Find where the given text appears and provide that cell's center as (X, Y) coordinate. 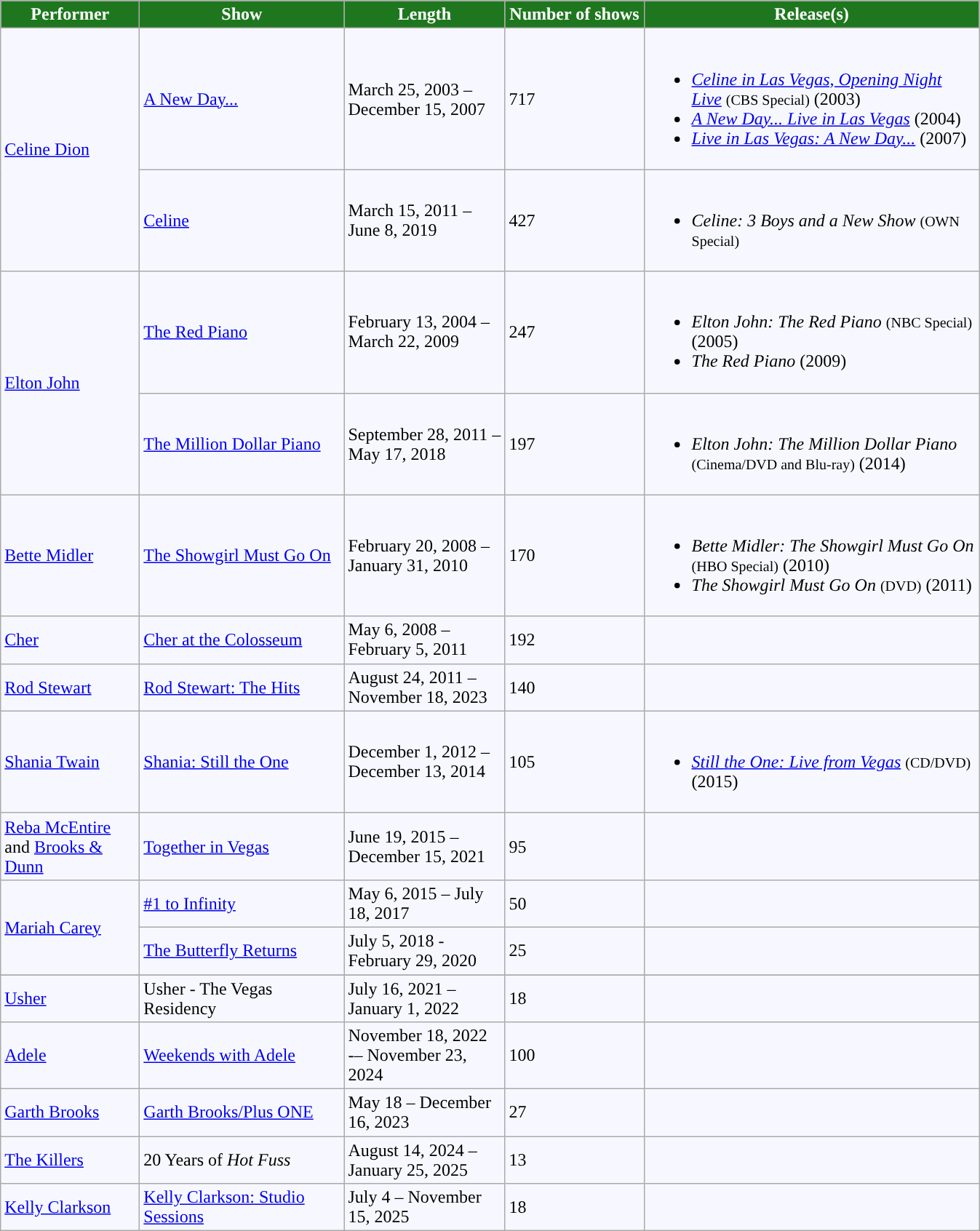
Shania: Still the One (242, 762)
August 14, 2024 – January 25, 2025 (425, 1160)
The Showgirl Must Go On (242, 556)
Usher (70, 998)
The Killers (70, 1160)
Reba McEntire and Brooks & Dunn (70, 846)
Rod Stewart (70, 687)
Performer (70, 15)
Mariah Carey (70, 927)
Weekends with Adele (242, 1056)
192 (575, 640)
Cher at the Colosseum (242, 640)
Rod Stewart: The Hits (242, 687)
Celine in Las Vegas, Opening Night Live (CBS Special) (2003)A New Day... Live in Las Vegas (2004)Live in Las Vegas: A New Day... (2007) (812, 99)
20 Years of Hot Fuss (242, 1160)
The Million Dollar Piano (242, 444)
December 1, 2012 – December 13, 2014 (425, 762)
Garth Brooks (70, 1113)
Bette Midler: The Showgirl Must Go On (HBO Special) (2010)The Showgirl Must Go On (DVD) (2011) (812, 556)
May 6, 2015 – July 18, 2017 (425, 904)
Shania Twain (70, 762)
September 28, 2011 – May 17, 2018 (425, 444)
Release(s) (812, 15)
140 (575, 687)
July 5, 2018 - February 29, 2020 (425, 950)
25 (575, 950)
July 16, 2021 – January 1, 2022 (425, 998)
Celine Dion (70, 150)
#1 to Infinity (242, 904)
95 (575, 846)
Bette Midler (70, 556)
May 6, 2008 – February 5, 2011 (425, 640)
Cher (70, 640)
The Butterfly Returns (242, 950)
March 15, 2011 – June 8, 2019 (425, 220)
Show (242, 15)
247 (575, 332)
Elton John (70, 383)
August 24, 2011 – November 18, 2023 (425, 687)
February 13, 2004 – March 22, 2009 (425, 332)
February 20, 2008 – January 31, 2010 (425, 556)
27 (575, 1113)
197 (575, 444)
A New Day... (242, 99)
May 18 – December 16, 2023 (425, 1113)
November 18, 2022 -– November 23, 2024 (425, 1056)
717 (575, 99)
50 (575, 904)
Kelly Clarkson (70, 1208)
100 (575, 1056)
Garth Brooks/Plus ONE (242, 1113)
105 (575, 762)
Length (425, 15)
The Red Piano (242, 332)
Still the One: Live from Vegas (CD/DVD) (2015) (812, 762)
June 19, 2015 – December 15, 2021 (425, 846)
170 (575, 556)
Celine: 3 Boys and a New Show (OWN Special) (812, 220)
Number of shows (575, 15)
Elton John: The Red Piano (NBC Special) (2005)The Red Piano (2009) (812, 332)
Adele (70, 1056)
Usher - The Vegas Residency (242, 998)
July 4 – November 15, 2025 (425, 1208)
Celine (242, 220)
Kelly Clarkson: Studio Sessions (242, 1208)
427 (575, 220)
Elton John: The Million Dollar Piano (Cinema/DVD and Blu-ray) (2014) (812, 444)
Together in Vegas (242, 846)
March 25, 2003 – December 15, 2007 (425, 99)
13 (575, 1160)
